Scan for the cell matching the given text and deliver its [x, y] coordinate at center. 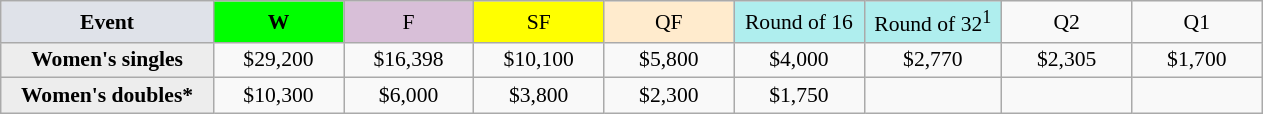
$4,000 [799, 60]
$16,398 [409, 60]
Event [108, 22]
Q1 [1197, 22]
$10,100 [539, 60]
Women's doubles* [108, 96]
QF [669, 22]
$6,000 [409, 96]
$3,800 [539, 96]
SF [539, 22]
W [278, 22]
$1,750 [799, 96]
Round of 321 [933, 22]
Women's singles [108, 60]
$2,305 [1067, 60]
$10,300 [278, 96]
$2,300 [669, 96]
$29,200 [278, 60]
$5,800 [669, 60]
F [409, 22]
Q2 [1067, 22]
$2,770 [933, 60]
$1,700 [1197, 60]
Round of 16 [799, 22]
